Determine the (x, y) coordinate at the center of the cell enclosing the given text.  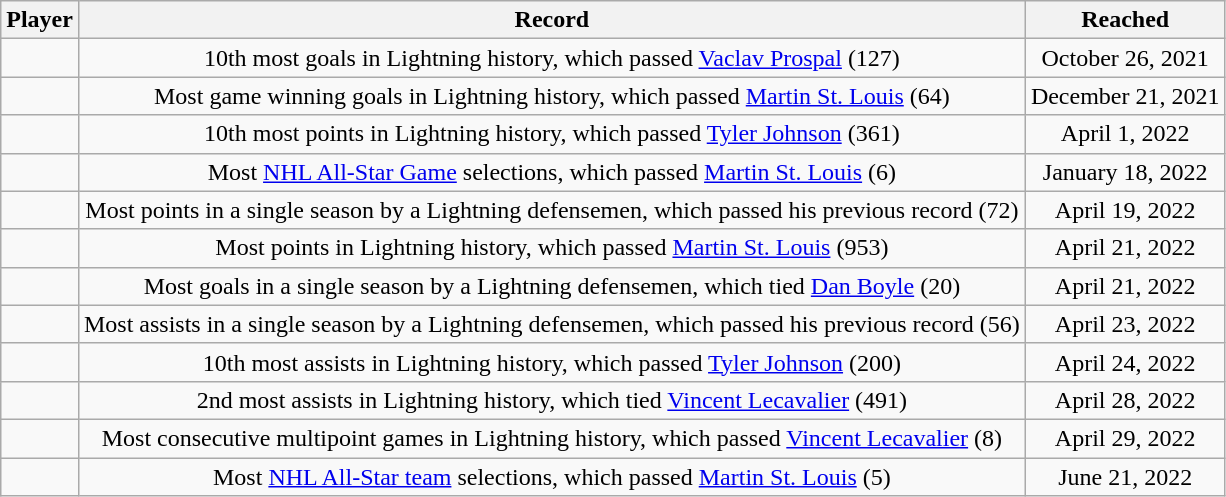
Most points in a single season by a Lightning defensemen, which passed his previous record (72) (552, 210)
April 24, 2022 (1125, 362)
January 18, 2022 (1125, 172)
Most goals in a single season by a Lightning defensemen, which tied Dan Boyle (20) (552, 286)
December 21, 2021 (1125, 96)
2nd most assists in Lightning history, which tied Vincent Lecavalier (491) (552, 400)
April 1, 2022 (1125, 134)
June 21, 2022 (1125, 477)
Player (40, 20)
Most game winning goals in Lightning history, which passed Martin St. Louis (64) (552, 96)
Most NHL All-Star team selections, which passed Martin St. Louis (5) (552, 477)
April 29, 2022 (1125, 438)
Record (552, 20)
10th most goals in Lightning history, which passed Vaclav Prospal (127) (552, 58)
10th most points in Lightning history, which passed Tyler Johnson (361) (552, 134)
Reached (1125, 20)
Most assists in a single season by a Lightning defensemen, which passed his previous record (56) (552, 324)
Most consecutive multipoint games in Lightning history, which passed Vincent Lecavalier (8) (552, 438)
April 23, 2022 (1125, 324)
Most points in Lightning history, which passed Martin St. Louis (953) (552, 248)
Most NHL All-Star Game selections, which passed Martin St. Louis (6) (552, 172)
April 28, 2022 (1125, 400)
October 26, 2021 (1125, 58)
April 19, 2022 (1125, 210)
10th most assists in Lightning history, which passed Tyler Johnson (200) (552, 362)
